Output the [X, Y] coordinate of the center of the cell containing the given text.  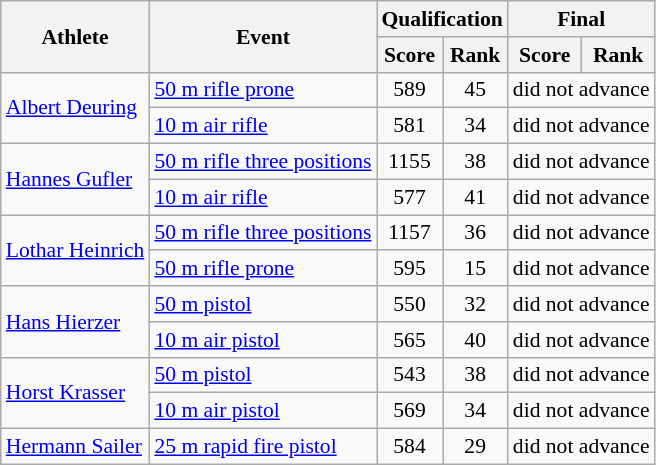
Albert Deuring [76, 108]
Athlete [76, 36]
Hans Hierzer [76, 322]
1157 [409, 233]
577 [409, 197]
Final [582, 19]
Horst Krasser [76, 392]
543 [409, 375]
Hannes Gufler [76, 180]
584 [409, 447]
40 [476, 340]
1155 [409, 162]
32 [476, 304]
550 [409, 304]
581 [409, 126]
595 [409, 269]
565 [409, 340]
Qualification [442, 19]
36 [476, 233]
29 [476, 447]
25 m rapid fire pistol [262, 447]
15 [476, 269]
Hermann Sailer [76, 447]
Event [262, 36]
569 [409, 411]
41 [476, 197]
Lothar Heinrich [76, 250]
45 [476, 90]
589 [409, 90]
